Locate the cell with the specified text and output its [x, y] center coordinate. 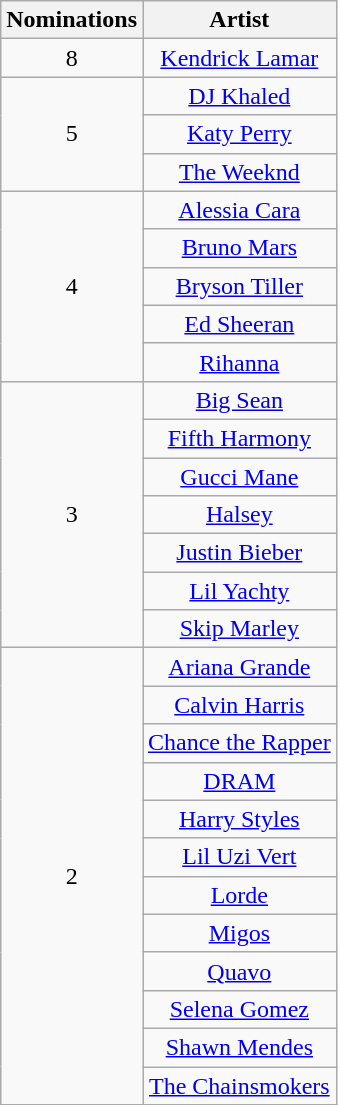
Quavo [239, 971]
Alessia Cara [239, 210]
Artist [239, 20]
Kendrick Lamar [239, 58]
Calvin Harris [239, 705]
Ed Sheeran [239, 324]
Fifth Harmony [239, 438]
2 [72, 876]
5 [72, 134]
3 [72, 514]
Halsey [239, 515]
Harry Styles [239, 819]
Bryson Tiller [239, 286]
DRAM [239, 781]
Bruno Mars [239, 248]
Ariana Grande [239, 667]
Gucci Mane [239, 477]
Rihanna [239, 362]
DJ Khaled [239, 96]
Migos [239, 933]
Selena Gomez [239, 1009]
4 [72, 286]
Katy Perry [239, 134]
Lil Uzi Vert [239, 857]
Lorde [239, 895]
Shawn Mendes [239, 1047]
Nominations [72, 20]
Chance the Rapper [239, 743]
The Weeknd [239, 172]
The Chainsmokers [239, 1085]
Big Sean [239, 400]
8 [72, 58]
Justin Bieber [239, 553]
Lil Yachty [239, 591]
Skip Marley [239, 629]
